Extract the (X, Y) coordinate from the center of the cell holding the provided text.  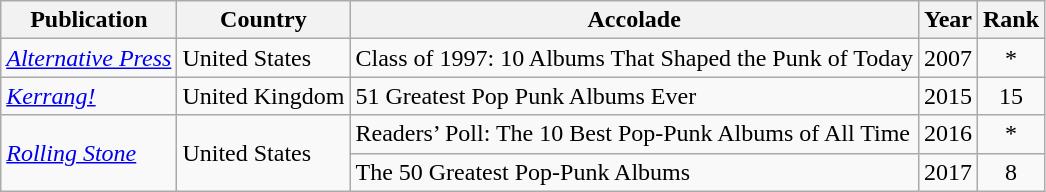
Country (264, 20)
Rolling Stone (89, 153)
51 Greatest Pop Punk Albums Ever (634, 96)
Readers’ Poll: The 10 Best Pop-Punk Albums of All Time (634, 134)
Publication (89, 20)
8 (1010, 172)
2007 (948, 58)
Alternative Press (89, 58)
United Kingdom (264, 96)
Rank (1010, 20)
Year (948, 20)
Accolade (634, 20)
Kerrang! (89, 96)
2016 (948, 134)
15 (1010, 96)
The 50 Greatest Pop-Punk Albums (634, 172)
Class of 1997: 10 Albums That Shaped the Punk of Today (634, 58)
2017 (948, 172)
2015 (948, 96)
